From the cell containing the given text, extract its center point as [X, Y] coordinate. 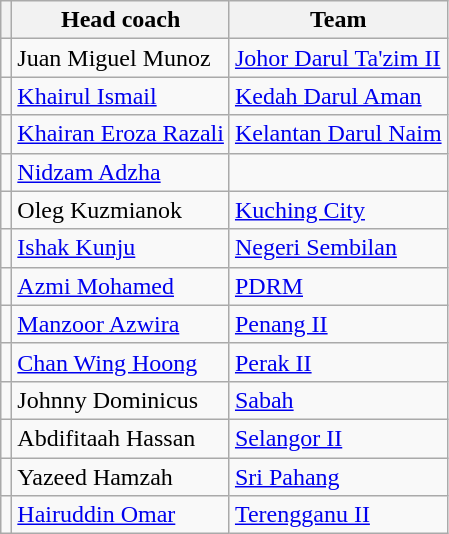
Ishak Kunju [121, 248]
Johor Darul Ta'zim II [338, 58]
Hairuddin Omar [121, 515]
Abdifitaah Hassan [121, 438]
Oleg Kuzmianok [121, 210]
Juan Miguel Munoz [121, 58]
Penang II [338, 324]
Head coach [121, 20]
Khairan Eroza Razali [121, 134]
Terengganu II [338, 515]
Nidzam Adzha [121, 172]
Sri Pahang [338, 477]
Team [338, 20]
Manzoor Azwira [121, 324]
Selangor II [338, 438]
Negeri Sembilan [338, 248]
PDRM [338, 286]
Johnny Dominicus [121, 400]
Perak II [338, 362]
Sabah [338, 400]
Chan Wing Hoong [121, 362]
Khairul Ismail [121, 96]
Azmi Mohamed [121, 286]
Yazeed Hamzah [121, 477]
Kuching City [338, 210]
Kelantan Darul Naim [338, 134]
Kedah Darul Aman [338, 96]
